Capture the cell that displays the provided text and extract its [x, y] central coordinate. 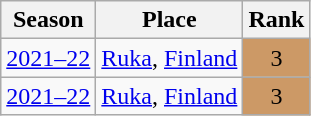
Place [170, 20]
Season [48, 20]
Rank [276, 20]
